Extract the [x, y] coordinate from the center of the cell holding the provided text.  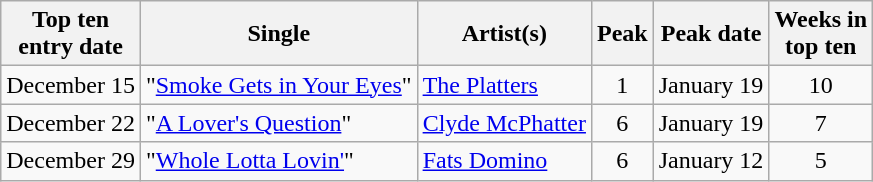
Single [278, 34]
"Smoke Gets in Your Eyes" [278, 85]
7 [821, 123]
December 22 [71, 123]
"Whole Lotta Lovin'" [278, 161]
January 12 [711, 161]
Fats Domino [504, 161]
December 29 [71, 161]
1 [622, 85]
Peak date [711, 34]
Artist(s) [504, 34]
December 15 [71, 85]
Weeks intop ten [821, 34]
10 [821, 85]
Clyde McPhatter [504, 123]
Top tenentry date [71, 34]
5 [821, 161]
Peak [622, 34]
The Platters [504, 85]
"A Lover's Question" [278, 123]
